Pinpoint the cell where the given text exists, returning its [X, Y] midpoint coordinate. 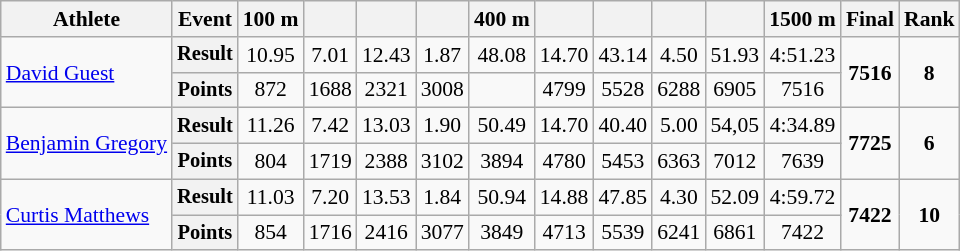
5.00 [678, 126]
6 [930, 144]
40.40 [622, 126]
804 [271, 162]
6288 [678, 90]
2321 [386, 90]
Final [870, 19]
2416 [386, 233]
100 m [271, 19]
50.49 [502, 126]
1500 m [802, 19]
8 [930, 72]
Curtis Matthews [86, 214]
1.87 [442, 55]
5539 [622, 233]
51.93 [734, 55]
4713 [564, 233]
52.09 [734, 197]
7639 [802, 162]
3077 [442, 233]
7012 [734, 162]
10 [930, 214]
4:59.72 [802, 197]
872 [271, 90]
7.20 [330, 197]
7.42 [330, 126]
2388 [386, 162]
54,05 [734, 126]
Athlete [86, 19]
6861 [734, 233]
3849 [502, 233]
1.90 [442, 126]
Benjamin Gregory [86, 144]
1.84 [442, 197]
David Guest [86, 72]
6241 [678, 233]
400 m [502, 19]
4:51.23 [802, 55]
3102 [442, 162]
10.95 [271, 55]
5528 [622, 90]
1719 [330, 162]
12.43 [386, 55]
47.85 [622, 197]
5453 [622, 162]
4799 [564, 90]
4.50 [678, 55]
7725 [870, 144]
50.94 [502, 197]
48.08 [502, 55]
7.01 [330, 55]
Rank [930, 19]
1688 [330, 90]
1716 [330, 233]
3894 [502, 162]
11.26 [271, 126]
6363 [678, 162]
4780 [564, 162]
43.14 [622, 55]
3008 [442, 90]
14.88 [564, 197]
13.03 [386, 126]
854 [271, 233]
4.30 [678, 197]
11.03 [271, 197]
Event [205, 19]
4:34.89 [802, 126]
6905 [734, 90]
13.53 [386, 197]
